Provide the [x, y] coordinate of the cell's center where the given text is located.  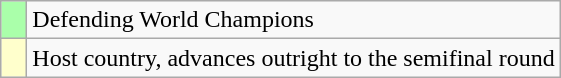
Defending World Champions [294, 20]
Host country, advances outright to the semifinal round [294, 58]
